Determine the [X, Y] coordinate at the center of the cell enclosing the given text.  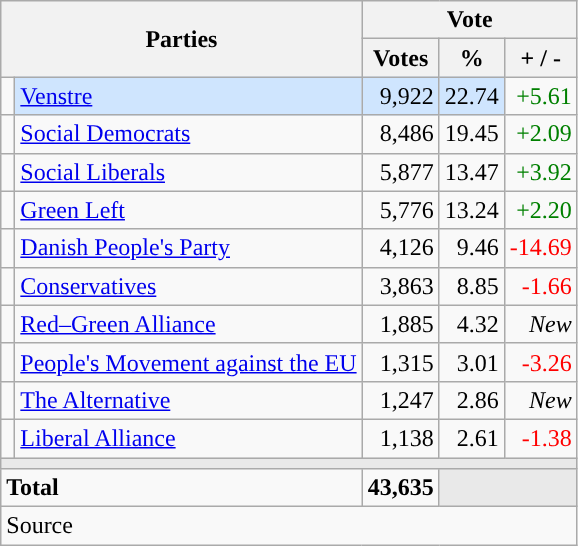
+ / - [540, 58]
Votes [400, 58]
+2.09 [540, 134]
43,635 [400, 488]
Conservatives [188, 286]
Red–Green Alliance [188, 324]
Liberal Alliance [188, 438]
Social Liberals [188, 172]
+2.20 [540, 210]
1,885 [400, 324]
5,877 [400, 172]
19.45 [472, 134]
1,247 [400, 400]
13.24 [472, 210]
Social Democrats [188, 134]
Venstre [188, 96]
Source [290, 526]
3,863 [400, 286]
4,126 [400, 248]
4.32 [472, 324]
-1.66 [540, 286]
% [472, 58]
Danish People's Party [188, 248]
22.74 [472, 96]
5,776 [400, 210]
9,922 [400, 96]
-3.26 [540, 362]
13.47 [472, 172]
2.61 [472, 438]
Total [182, 488]
1,315 [400, 362]
Parties [182, 39]
The Alternative [188, 400]
1,138 [400, 438]
8.85 [472, 286]
2.86 [472, 400]
9.46 [472, 248]
-14.69 [540, 248]
-1.38 [540, 438]
Vote [470, 20]
People's Movement against the EU [188, 362]
8,486 [400, 134]
3.01 [472, 362]
+5.61 [540, 96]
+3.92 [540, 172]
Green Left [188, 210]
